Return (x, y) of the center of cell containing provided text 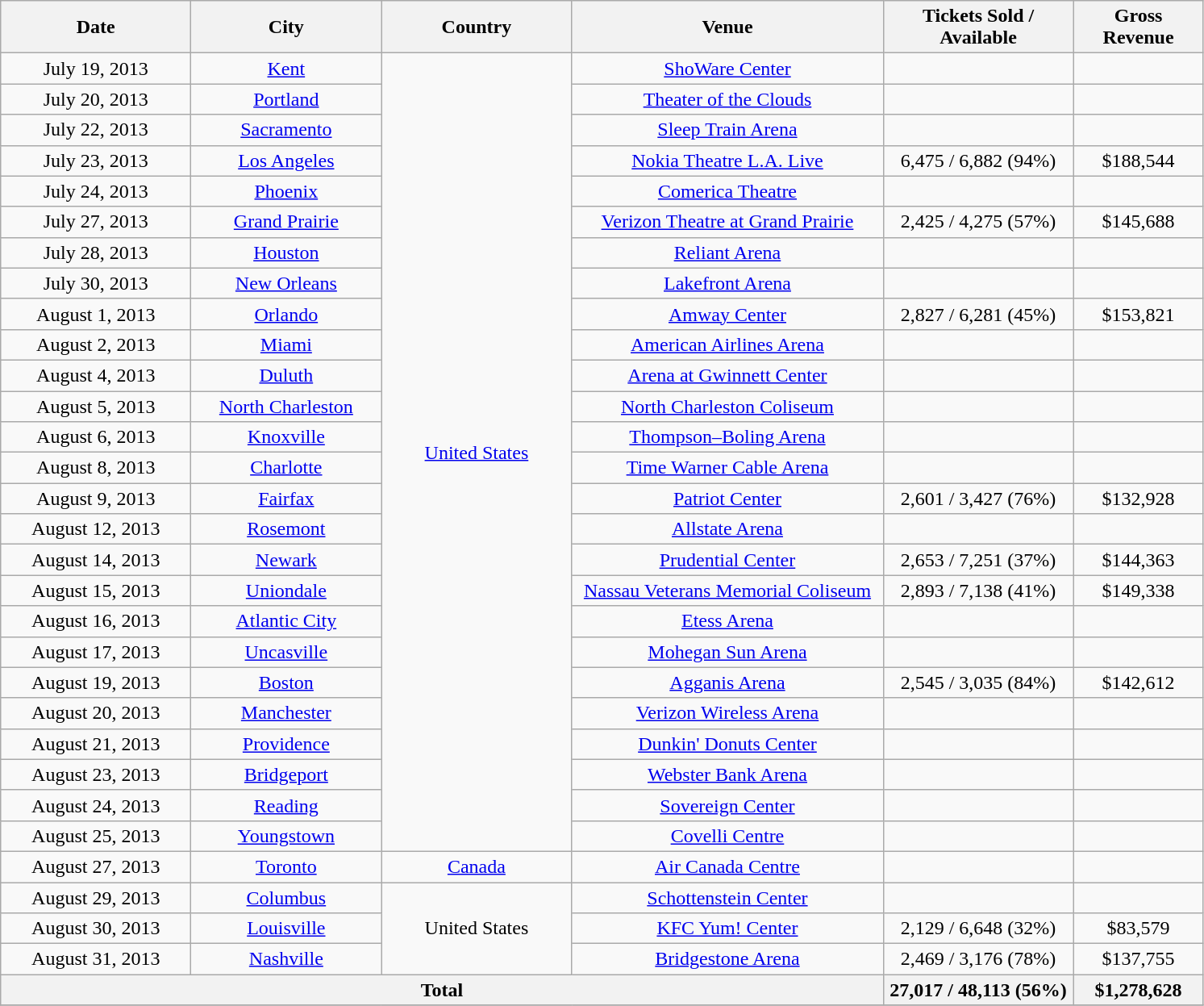
$153,821 (1139, 314)
KFC Yum! Center (727, 929)
Patriot Center (727, 499)
City (286, 27)
Schottenstein Center (727, 898)
August 14, 2013 (96, 560)
August 21, 2013 (96, 744)
Covelli Centre (727, 836)
August 15, 2013 (96, 591)
North Charleston Coliseum (727, 406)
$188,544 (1139, 161)
August 12, 2013 (96, 529)
July 24, 2013 (96, 191)
July 19, 2013 (96, 69)
Kent (286, 69)
2,601 / 3,427 (76%) (978, 499)
Arena at Gwinnett Center (727, 375)
Sacramento (286, 130)
Uncasville (286, 652)
2,893 / 7,138 (41%) (978, 591)
27,017 / 48,113 (56%) (978, 990)
2,545 / 3,035 (84%) (978, 682)
Columbus (286, 898)
$1,278,628 (1139, 990)
Total (442, 990)
Verizon Wireless Arena (727, 713)
Tickets Sold / Available (978, 27)
Lakefront Arena (727, 283)
2,129 / 6,648 (32%) (978, 929)
Orlando (286, 314)
August 16, 2013 (96, 621)
$149,338 (1139, 591)
Rosemont (286, 529)
Allstate Arena (727, 529)
August 2, 2013 (96, 344)
North Charleston (286, 406)
Reliant Arena (727, 253)
Boston (286, 682)
Reading (286, 805)
Comerica Theatre (727, 191)
Thompson–Boling Arena (727, 437)
Fairfax (286, 499)
August 4, 2013 (96, 375)
Mohegan Sun Arena (727, 652)
$83,579 (1139, 929)
Date (96, 27)
2,653 / 7,251 (37%) (978, 560)
August 29, 2013 (96, 898)
Bridgeport (286, 774)
Bridgestone Arena (727, 959)
Prudential Center (727, 560)
Manchester (286, 713)
American Airlines Arena (727, 344)
August 30, 2013 (96, 929)
July 27, 2013 (96, 222)
$144,363 (1139, 560)
Louisville (286, 929)
Charlotte (286, 468)
July 22, 2013 (96, 130)
July 23, 2013 (96, 161)
Sovereign Center (727, 805)
Portland (286, 99)
Nokia Theatre L.A. Live (727, 161)
August 25, 2013 (96, 836)
6,475 / 6,882 (94%) (978, 161)
July 28, 2013 (96, 253)
Houston (286, 253)
$145,688 (1139, 222)
Uniondale (286, 591)
August 31, 2013 (96, 959)
August 20, 2013 (96, 713)
Nassau Veterans Memorial Coliseum (727, 591)
Amway Center (727, 314)
Country (477, 27)
August 1, 2013 (96, 314)
Webster Bank Arena (727, 774)
Newark (286, 560)
Toronto (286, 866)
$132,928 (1139, 499)
Theater of the Clouds (727, 99)
August 27, 2013 (96, 866)
Grand Prairie (286, 222)
August 5, 2013 (96, 406)
$137,755 (1139, 959)
August 9, 2013 (96, 499)
August 19, 2013 (96, 682)
Knoxville (286, 437)
Miami (286, 344)
July 30, 2013 (96, 283)
Gross Revenue (1139, 27)
Canada (477, 866)
August 17, 2013 (96, 652)
New Orleans (286, 283)
Atlantic City (286, 621)
Verizon Theatre at Grand Prairie (727, 222)
Sleep Train Arena (727, 130)
Los Angeles (286, 161)
August 6, 2013 (96, 437)
Air Canada Centre (727, 866)
Dunkin' Donuts Center (727, 744)
Nashville (286, 959)
Venue (727, 27)
Agganis Arena (727, 682)
July 20, 2013 (96, 99)
ShoWare Center (727, 69)
Etess Arena (727, 621)
Time Warner Cable Arena (727, 468)
Youngstown (286, 836)
2,425 / 4,275 (57%) (978, 222)
August 24, 2013 (96, 805)
Providence (286, 744)
Duluth (286, 375)
August 8, 2013 (96, 468)
$142,612 (1139, 682)
2,469 / 3,176 (78%) (978, 959)
Phoenix (286, 191)
2,827 / 6,281 (45%) (978, 314)
August 23, 2013 (96, 774)
